For the text-containing cell, return its midpoint in [x, y] coordinate format. 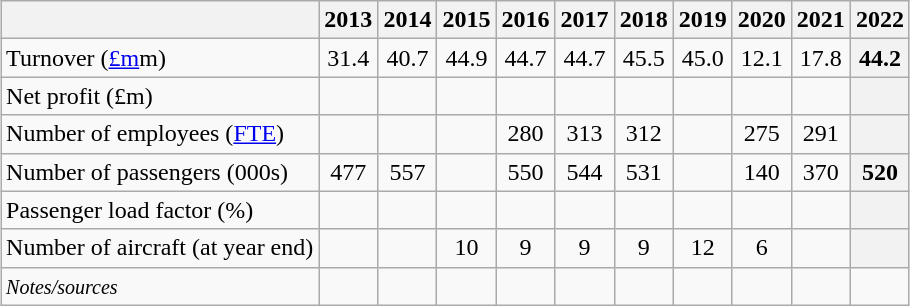
370 [820, 172]
2020 [762, 20]
544 [584, 172]
Passenger load factor (%) [160, 210]
45.5 [644, 58]
2015 [466, 20]
Number of passengers (000s) [160, 172]
313 [584, 134]
Turnover (£mm) [160, 58]
2022 [880, 20]
2021 [820, 20]
10 [466, 248]
557 [408, 172]
531 [644, 172]
44.9 [466, 58]
312 [644, 134]
12.1 [762, 58]
550 [526, 172]
2019 [702, 20]
6 [762, 248]
140 [762, 172]
17.8 [820, 58]
2017 [584, 20]
275 [762, 134]
Notes/sources [160, 286]
40.7 [408, 58]
291 [820, 134]
520 [880, 172]
45.0 [702, 58]
Number of aircraft (at year end) [160, 248]
2013 [348, 20]
2014 [408, 20]
2018 [644, 20]
12 [702, 248]
477 [348, 172]
44.2 [880, 58]
Net profit (£m) [160, 96]
280 [526, 134]
2016 [526, 20]
Number of employees (FTE) [160, 134]
31.4 [348, 58]
